Return the [X, Y] coordinate for the center point of the cell that contains the specified text.  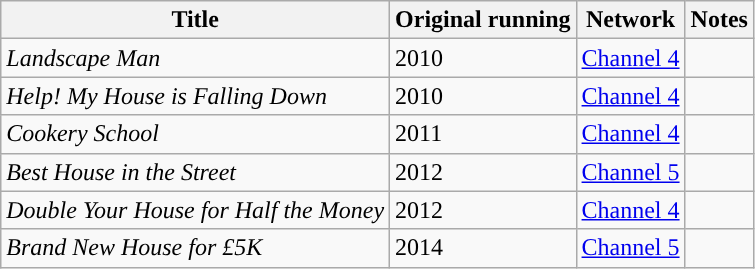
Help! My House is Falling Down [196, 96]
Landscape Man [196, 58]
Title [196, 20]
Network [630, 20]
Notes [719, 20]
Cookery School [196, 134]
2011 [483, 134]
Original running [483, 20]
Double Your House for Half the Money [196, 210]
Brand New House for £5K [196, 248]
2014 [483, 248]
Best House in the Street [196, 172]
